Search for the cell housing the specified text and yield its [x, y] center coordinate. 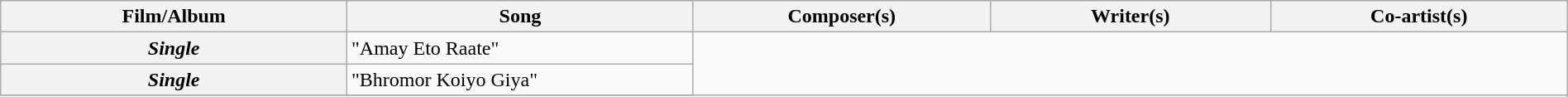
Film/Album [174, 17]
"Bhromor Koiyo Giya" [521, 80]
"Amay Eto Raate" [521, 48]
Co-artist(s) [1419, 17]
Song [521, 17]
Composer(s) [842, 17]
Writer(s) [1130, 17]
